Locate the cell with the specified text and output its (X, Y) center coordinate. 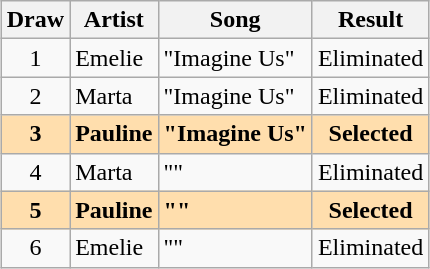
Song (235, 20)
2 (35, 96)
3 (35, 134)
Artist (114, 20)
Result (370, 20)
1 (35, 58)
6 (35, 248)
5 (35, 210)
4 (35, 172)
Draw (35, 20)
